Return (X, Y) of the center of cell containing provided text 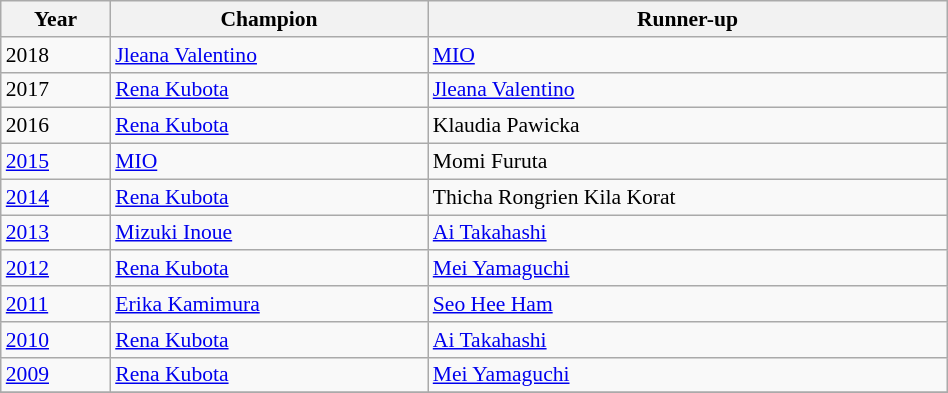
Champion (269, 19)
2018 (56, 55)
2014 (56, 197)
Mizuki Inoue (269, 233)
Momi Furuta (688, 162)
Erika Kamimura (269, 304)
2013 (56, 233)
2016 (56, 126)
2012 (56, 269)
2010 (56, 340)
Klaudia Pawicka (688, 126)
Thicha Rongrien Kila Korat (688, 197)
2017 (56, 90)
Seo Hee Ham (688, 304)
Runner-up (688, 19)
2009 (56, 375)
2015 (56, 162)
2011 (56, 304)
Year (56, 19)
